Output the (x, y) coordinate of the center of the cell containing the given text.  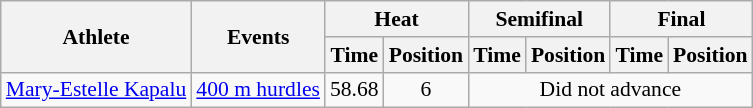
Athlete (96, 36)
Heat (396, 19)
Final (681, 19)
400 m hurdles (258, 90)
Events (258, 36)
6 (426, 90)
Semifinal (539, 19)
Mary-Estelle Kapalu (96, 90)
58.68 (354, 90)
Did not advance (610, 90)
